Scan for the cell matching the given text and deliver its (X, Y) coordinate at center. 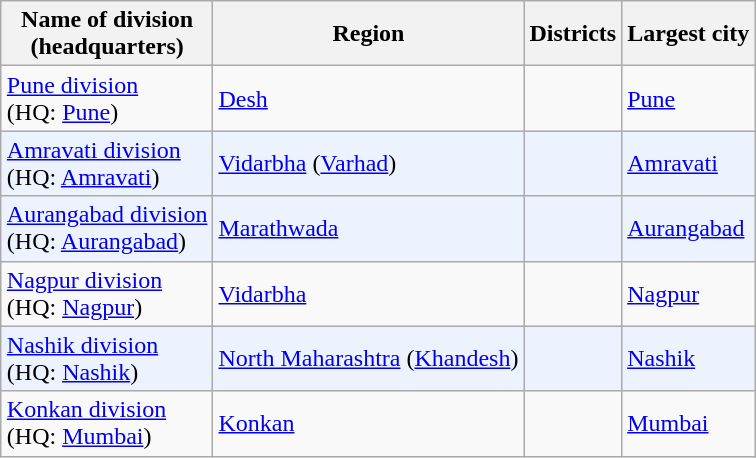
Vidarbha (368, 294)
Aurangabad division(HQ: Aurangabad) (107, 228)
Nashik (688, 358)
Name of division(headquarters) (107, 34)
Nagpur division(HQ: Nagpur) (107, 294)
North Maharashtra (Khandesh) (368, 358)
Nashik division(HQ: Nashik) (107, 358)
Konkan division(HQ: Mumbai) (107, 424)
Vidarbha (Varhad) (368, 164)
Aurangabad (688, 228)
Pune (688, 98)
Mumbai (688, 424)
Region (368, 34)
Pune division(HQ: Pune) (107, 98)
Amravati (688, 164)
Marathwada (368, 228)
Konkan (368, 424)
Desh (368, 98)
Amravati division(HQ: Amravati) (107, 164)
Districts (573, 34)
Largest city (688, 34)
Nagpur (688, 294)
